Return [x, y] of the center of cell containing provided text 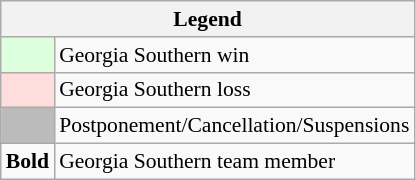
Postponement/Cancellation/Suspensions [234, 126]
Bold [28, 162]
Georgia Southern win [234, 55]
Georgia Southern loss [234, 90]
Georgia Southern team member [234, 162]
Legend [208, 19]
